Determine the [X, Y] coordinate at the center of the cell enclosing the given text.  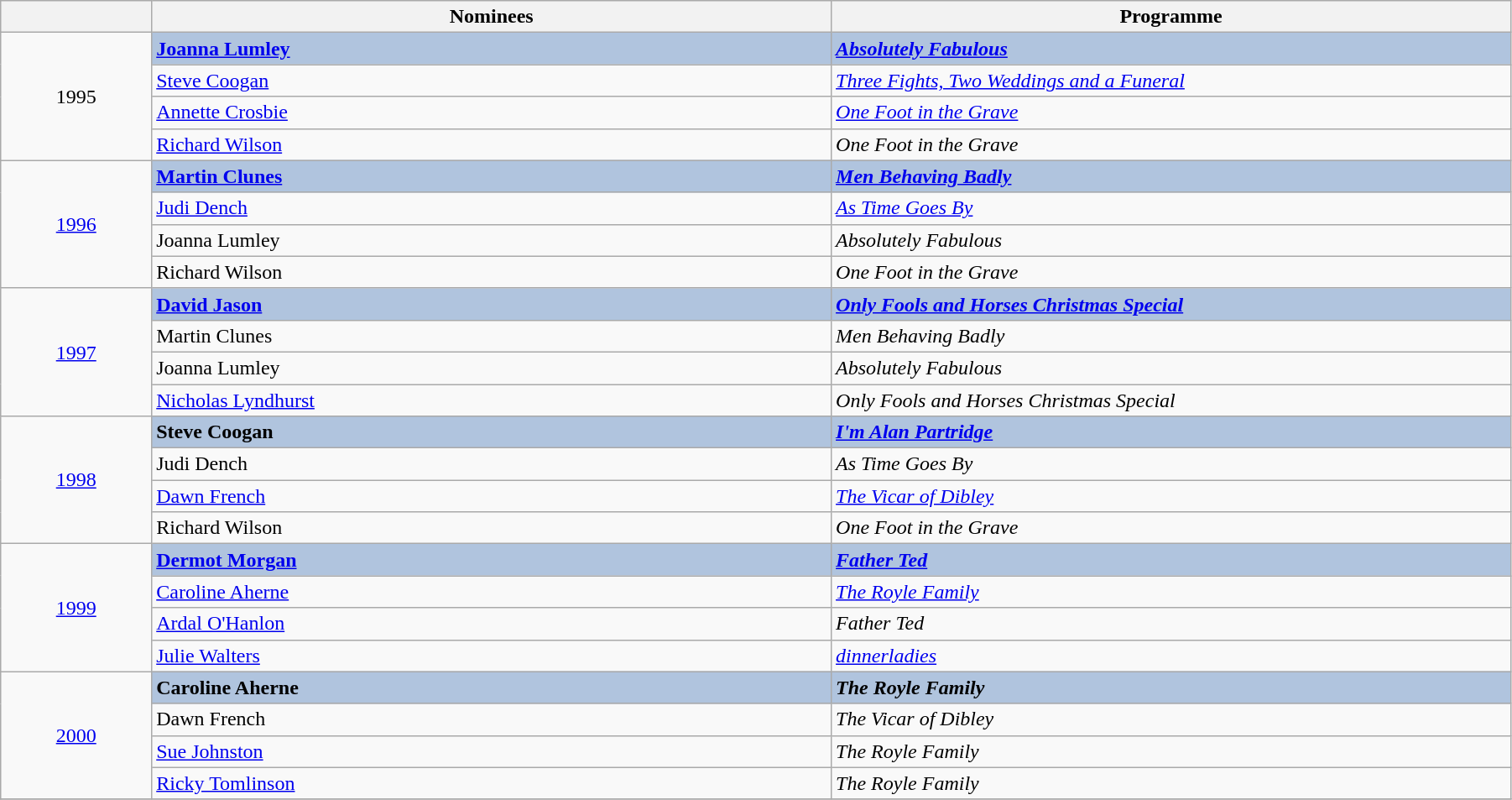
Ardal O'Hanlon [492, 624]
1999 [76, 608]
dinnerladies [1171, 656]
Dermot Morgan [492, 560]
Julie Walters [492, 656]
Nominees [492, 17]
1995 [76, 97]
David Jason [492, 304]
Ricky Tomlinson [492, 783]
Nicholas Lyndhurst [492, 400]
1998 [76, 480]
Annette Crosbie [492, 112]
1997 [76, 352]
Programme [1171, 17]
1996 [76, 224]
2000 [76, 735]
Sue Johnston [492, 751]
I'm Alan Partridge [1171, 432]
Three Fights, Two Weddings and a Funeral [1171, 81]
